From the cell containing the given text, extract its center point as (X, Y) coordinate. 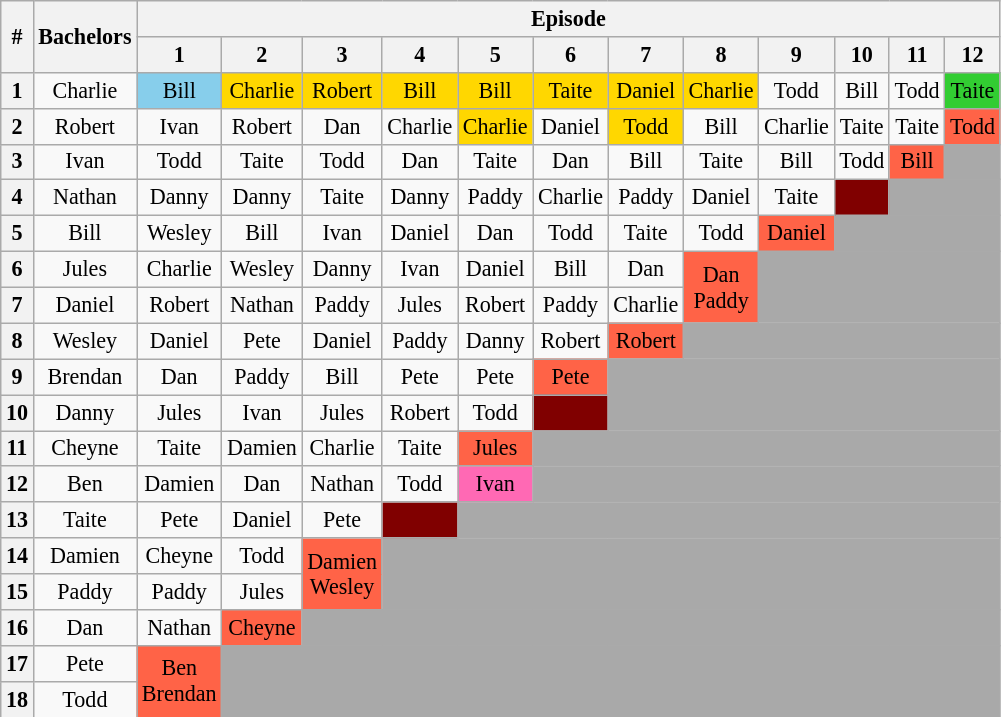
14 (17, 556)
BenBrendan (180, 681)
Brendan (85, 377)
15 (17, 591)
# (17, 36)
17 (17, 663)
DanPaddy (720, 287)
DamienWesley (342, 574)
18 (17, 699)
16 (17, 627)
Episode (569, 18)
13 (17, 520)
Bachelors (85, 36)
Ben (85, 484)
